Extract the [x, y] coordinate from the center of the cell holding the provided text.  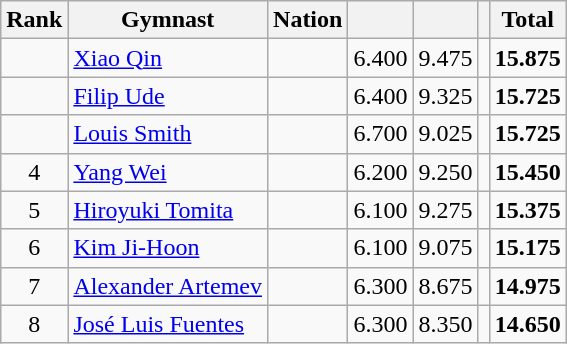
6.700 [380, 134]
8.350 [446, 324]
15.450 [528, 172]
9.250 [446, 172]
9.325 [446, 96]
7 [34, 286]
Nation [308, 20]
Total [528, 20]
15.175 [528, 248]
Rank [34, 20]
14.650 [528, 324]
8 [34, 324]
9.025 [446, 134]
9.475 [446, 58]
9.275 [446, 210]
Gymnast [168, 20]
14.975 [528, 286]
Kim Ji-Hoon [168, 248]
Yang Wei [168, 172]
Alexander Artemev [168, 286]
6.200 [380, 172]
José Luis Fuentes [168, 324]
Louis Smith [168, 134]
6 [34, 248]
5 [34, 210]
15.375 [528, 210]
Xiao Qin [168, 58]
15.875 [528, 58]
9.075 [446, 248]
4 [34, 172]
8.675 [446, 286]
Hiroyuki Tomita [168, 210]
Filip Ude [168, 96]
